Detect which cell encompasses the target text, then output its [x, y] center coordinate. 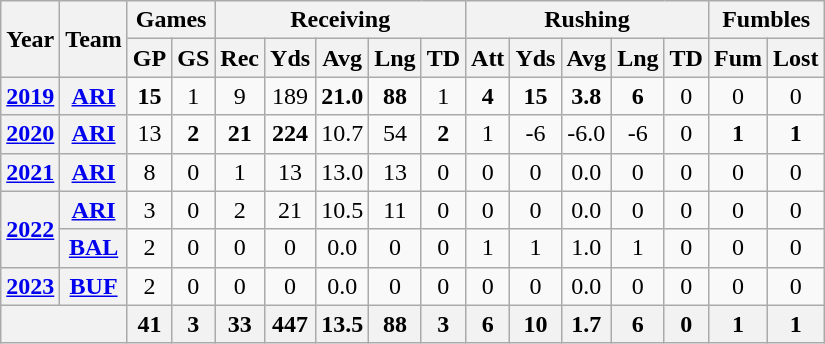
1.7 [586, 324]
Lost [796, 58]
41 [149, 324]
GP [149, 58]
Att [488, 58]
13.5 [342, 324]
1.0 [586, 248]
Fum [738, 58]
54 [395, 134]
3.8 [586, 96]
BAL [94, 248]
BUF [94, 286]
224 [290, 134]
21.0 [342, 96]
Year [30, 39]
13.0 [342, 172]
447 [290, 324]
Games [170, 20]
9 [240, 96]
Fumbles [766, 20]
Rec [240, 58]
10.7 [342, 134]
GS [194, 58]
10.5 [342, 210]
11 [395, 210]
189 [290, 96]
2019 [30, 96]
10 [536, 324]
Team [94, 39]
-6.0 [586, 134]
8 [149, 172]
Rushing [588, 20]
2021 [30, 172]
2023 [30, 286]
Receiving [340, 20]
2022 [30, 229]
4 [488, 96]
33 [240, 324]
2020 [30, 134]
